For the text-containing cell, return its midpoint in [x, y] coordinate format. 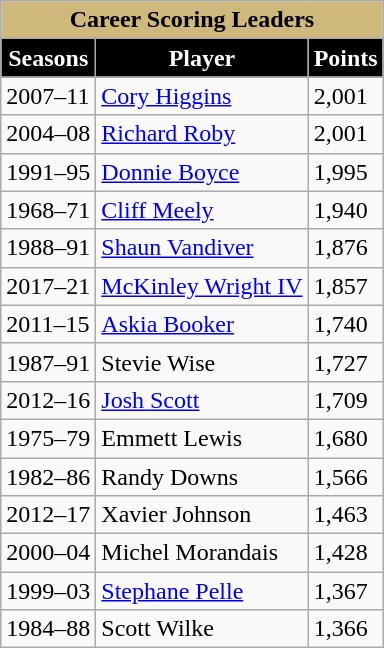
Cliff Meely [202, 210]
2012–16 [48, 400]
Randy Downs [202, 477]
1,709 [346, 400]
Cory Higgins [202, 96]
1,366 [346, 629]
1,857 [346, 286]
McKinley Wright IV [202, 286]
Emmett Lewis [202, 438]
1999–03 [48, 591]
Stephane Pelle [202, 591]
1,740 [346, 324]
1,940 [346, 210]
1,428 [346, 553]
1984–88 [48, 629]
1968–71 [48, 210]
1,367 [346, 591]
Career Scoring Leaders [192, 20]
Player [202, 58]
2004–08 [48, 134]
Richard Roby [202, 134]
1975–79 [48, 438]
1987–91 [48, 362]
Xavier Johnson [202, 515]
1982–86 [48, 477]
1,876 [346, 248]
2011–15 [48, 324]
1,566 [346, 477]
1,680 [346, 438]
Seasons [48, 58]
Donnie Boyce [202, 172]
2012–17 [48, 515]
1,463 [346, 515]
Josh Scott [202, 400]
2017–21 [48, 286]
1,727 [346, 362]
1991–95 [48, 172]
2000–04 [48, 553]
Shaun Vandiver [202, 248]
1988–91 [48, 248]
2007–11 [48, 96]
Scott Wilke [202, 629]
Stevie Wise [202, 362]
Askia Booker [202, 324]
Michel Morandais [202, 553]
1,995 [346, 172]
Points [346, 58]
